From the cell containing the given text, extract its center point as [x, y] coordinate. 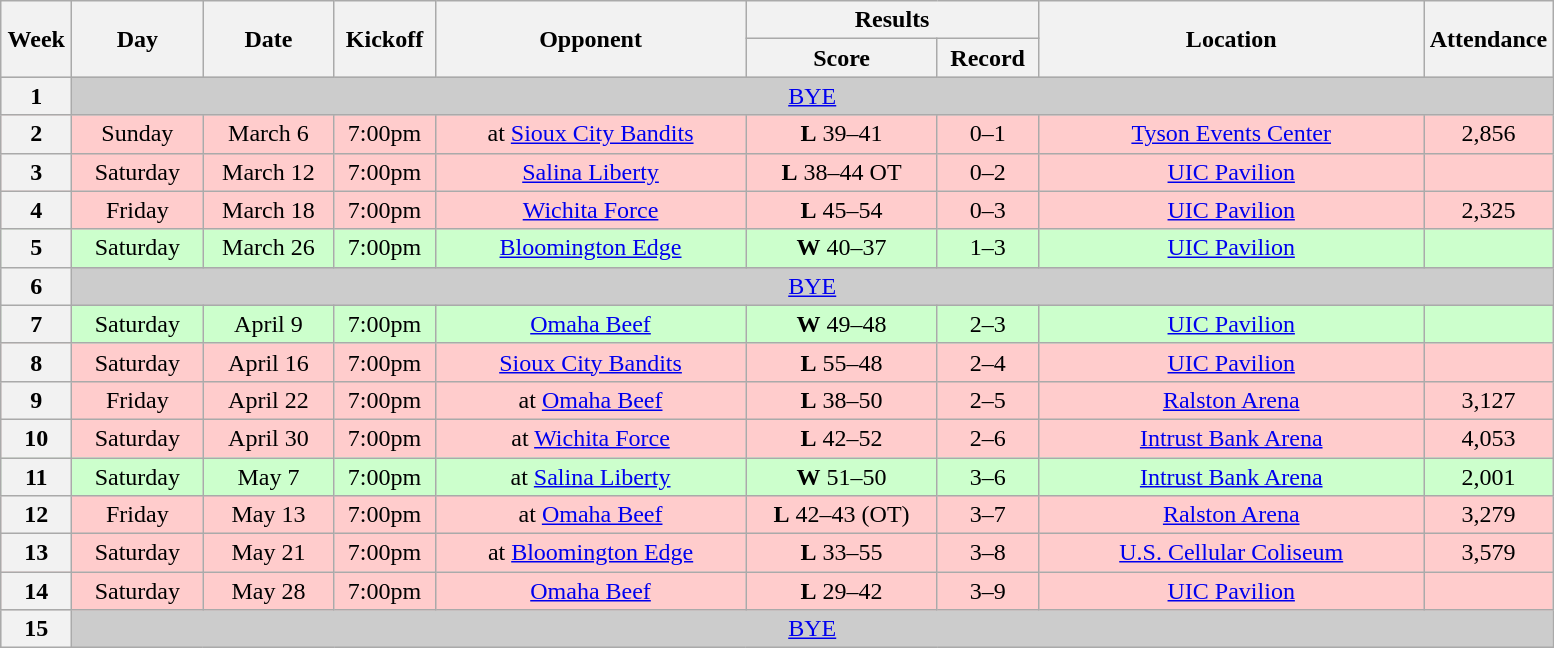
Sunday [138, 134]
Score [842, 58]
Results [892, 20]
15 [36, 629]
L 38–44 OT [842, 172]
11 [36, 477]
2–6 [988, 438]
Attendance [1488, 39]
L 33–55 [842, 553]
April 22 [268, 400]
8 [36, 362]
L 42–43 (OT) [842, 515]
2,856 [1488, 134]
3,579 [1488, 553]
7 [36, 324]
May 21 [268, 553]
Day [138, 39]
March 18 [268, 210]
3,279 [1488, 515]
W 51–50 [842, 477]
3–8 [988, 553]
L 45–54 [842, 210]
L 38–50 [842, 400]
14 [36, 591]
0–1 [988, 134]
April 9 [268, 324]
May 13 [268, 515]
3–6 [988, 477]
March 6 [268, 134]
March 26 [268, 248]
L 42–52 [842, 438]
April 30 [268, 438]
2–5 [988, 400]
0–2 [988, 172]
13 [36, 553]
4 [36, 210]
April 16 [268, 362]
Kickoff [384, 39]
1–3 [988, 248]
W 49–48 [842, 324]
Date [268, 39]
Tyson Events Center [1231, 134]
0–3 [988, 210]
Wichita Force [590, 210]
2 [36, 134]
Opponent [590, 39]
at Sioux City Bandits [590, 134]
L 39–41 [842, 134]
Location [1231, 39]
May 7 [268, 477]
2,325 [1488, 210]
L 29–42 [842, 591]
Sioux City Bandits [590, 362]
at Wichita Force [590, 438]
4,053 [1488, 438]
at Bloomington Edge [590, 553]
3–7 [988, 515]
U.S. Cellular Coliseum [1231, 553]
6 [36, 286]
2,001 [1488, 477]
at Salina Liberty [590, 477]
March 12 [268, 172]
10 [36, 438]
5 [36, 248]
May 28 [268, 591]
Week [36, 39]
12 [36, 515]
3 [36, 172]
Salina Liberty [590, 172]
9 [36, 400]
3,127 [1488, 400]
2–4 [988, 362]
Record [988, 58]
L 55–48 [842, 362]
2–3 [988, 324]
Bloomington Edge [590, 248]
3–9 [988, 591]
W 40–37 [842, 248]
1 [36, 96]
